Return (x, y) of the center of cell containing provided text 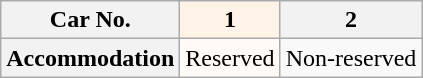
Car No. (90, 20)
1 (230, 20)
2 (351, 20)
Reserved (230, 58)
Accommodation (90, 58)
Non-reserved (351, 58)
